For the text-containing cell, return its midpoint in [x, y] coordinate format. 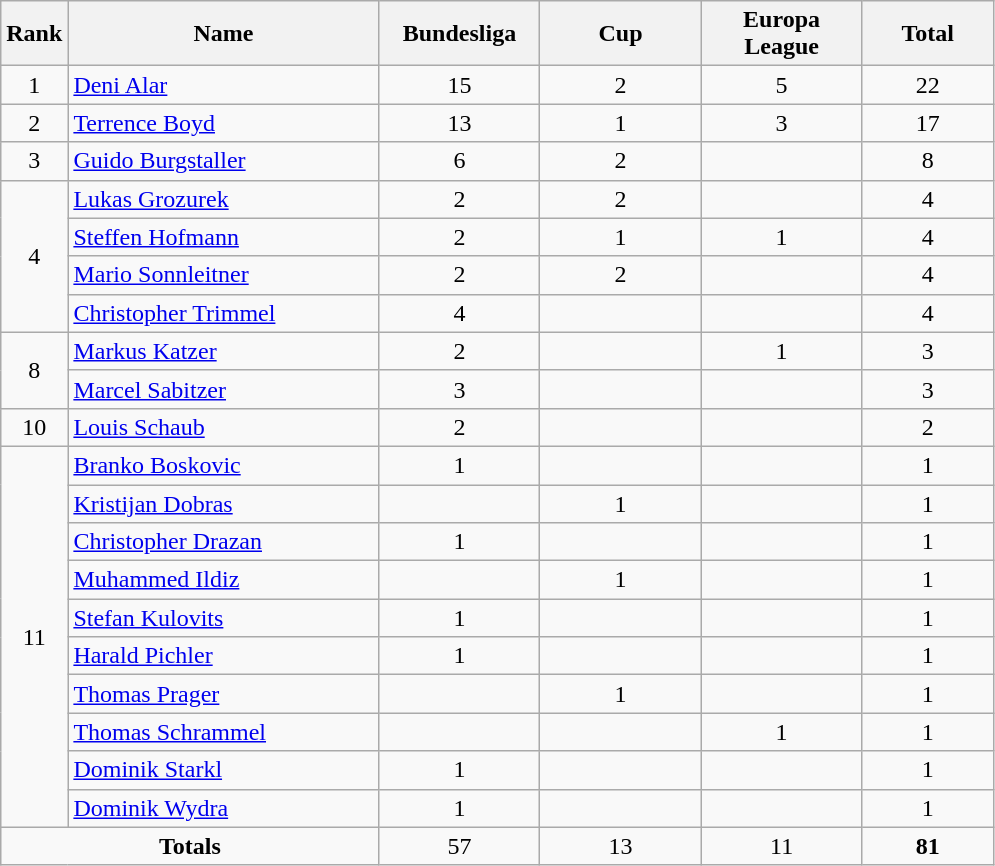
Mario Sonnleitner [224, 275]
Deni Alar [224, 85]
Guido Burgstaller [224, 161]
5 [782, 85]
57 [460, 846]
Muhammed Ildiz [224, 580]
Stefan Kulovits [224, 618]
15 [460, 85]
Lukas Grozurek [224, 199]
Name [224, 34]
Steffen Hofmann [224, 237]
Thomas Schrammel [224, 732]
Rank [34, 34]
Christopher Trimmel [224, 313]
17 [928, 123]
Dominik Starkl [224, 770]
Christopher Drazan [224, 542]
10 [34, 427]
Marcel Sabitzer [224, 389]
Harald Pichler [224, 656]
Markus Katzer [224, 351]
Terrence Boyd [224, 123]
Kristijan Dobras [224, 503]
Europa League [782, 34]
81 [928, 846]
Bundesliga [460, 34]
22 [928, 85]
Thomas Prager [224, 694]
Total [928, 34]
Dominik Wydra [224, 808]
6 [460, 161]
Louis Schaub [224, 427]
Totals [190, 846]
Cup [620, 34]
Branko Boskovic [224, 465]
